Pinpoint the cell where the given text exists, returning its [x, y] midpoint coordinate. 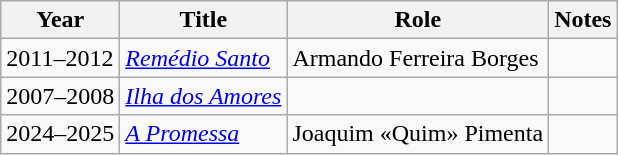
Remédio Santo [204, 58]
A Promessa [204, 134]
2024–2025 [60, 134]
Role [418, 20]
2011–2012 [60, 58]
Year [60, 20]
Armando Ferreira Borges [418, 58]
Notes [583, 20]
2007–2008 [60, 96]
Ilha dos Amores [204, 96]
Title [204, 20]
Joaquim «Quim» Pimenta [418, 134]
